From the cell containing the given text, extract its center point as [x, y] coordinate. 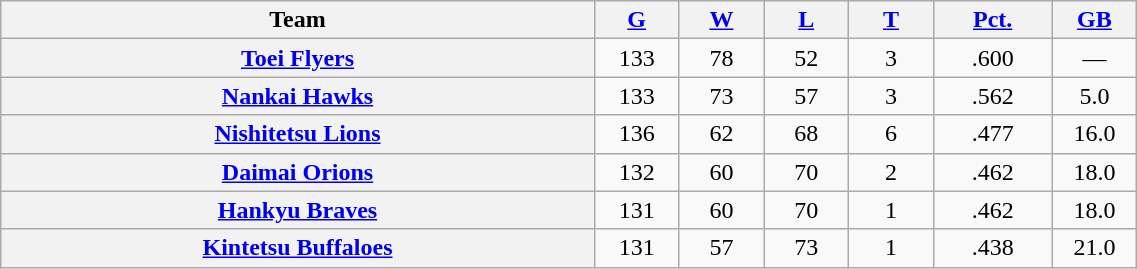
GB [1094, 20]
Toei Flyers [298, 58]
.438 [992, 248]
Pct. [992, 20]
.562 [992, 96]
G [636, 20]
21.0 [1094, 248]
Kintetsu Buffaloes [298, 248]
Nishitetsu Lions [298, 134]
.477 [992, 134]
136 [636, 134]
78 [722, 58]
Hankyu Braves [298, 210]
62 [722, 134]
16.0 [1094, 134]
T [892, 20]
5.0 [1094, 96]
.600 [992, 58]
— [1094, 58]
W [722, 20]
6 [892, 134]
L [806, 20]
68 [806, 134]
Team [298, 20]
132 [636, 172]
52 [806, 58]
2 [892, 172]
Nankai Hawks [298, 96]
Daimai Orions [298, 172]
